Determine the (X, Y) coordinate at the center of the cell enclosing the given text.  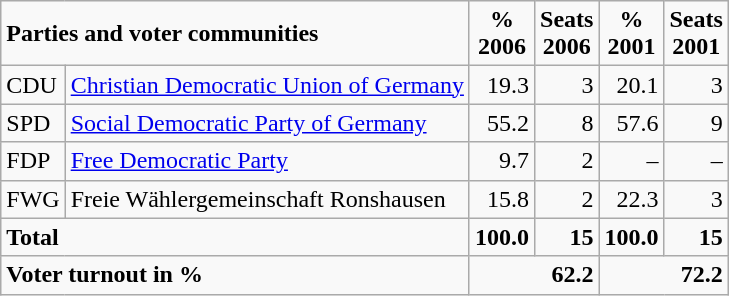
15.8 (502, 199)
Total (236, 237)
9.7 (502, 161)
SPD (33, 123)
Free Democratic Party (267, 161)
72.2 (664, 275)
Christian Democratic Union of Germany (267, 85)
57.6 (632, 123)
Parties and voter communities (236, 34)
FWG (33, 199)
Seats2001 (696, 34)
%2006 (502, 34)
19.3 (502, 85)
20.1 (632, 85)
CDU (33, 85)
Voter turnout in % (236, 275)
9 (696, 123)
Social Democratic Party of Germany (267, 123)
62.2 (534, 275)
55.2 (502, 123)
Freie Wählergemeinschaft Ronshausen (267, 199)
FDP (33, 161)
8 (567, 123)
22.3 (632, 199)
%2001 (632, 34)
Seats2006 (567, 34)
